Output the [X, Y] coordinate of the center of the cell containing the given text.  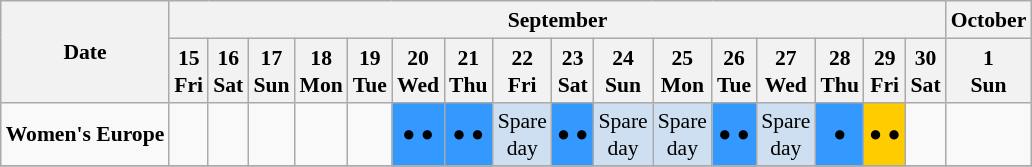
September [557, 20]
19Tue [370, 70]
17Sun [271, 70]
23Sat [573, 70]
21Thu [468, 70]
October [989, 20]
24Sun [622, 70]
27Wed [786, 70]
20Wed [418, 70]
16Sat [228, 70]
22Fri [522, 70]
1Sun [989, 70]
Women's Europe [86, 134]
29Fri [885, 70]
30Sat [926, 70]
28Thu [840, 70]
18Mon [320, 70]
Date [86, 52]
25Mon [682, 70]
26Tue [734, 70]
● [840, 134]
15Fri [188, 70]
